Scan for the cell matching the given text and deliver its (x, y) coordinate at center. 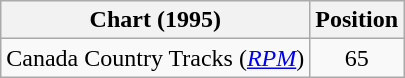
Chart (1995) (156, 20)
Canada Country Tracks (RPM) (156, 58)
65 (357, 58)
Position (357, 20)
